Return (x, y) of the center of cell containing provided text 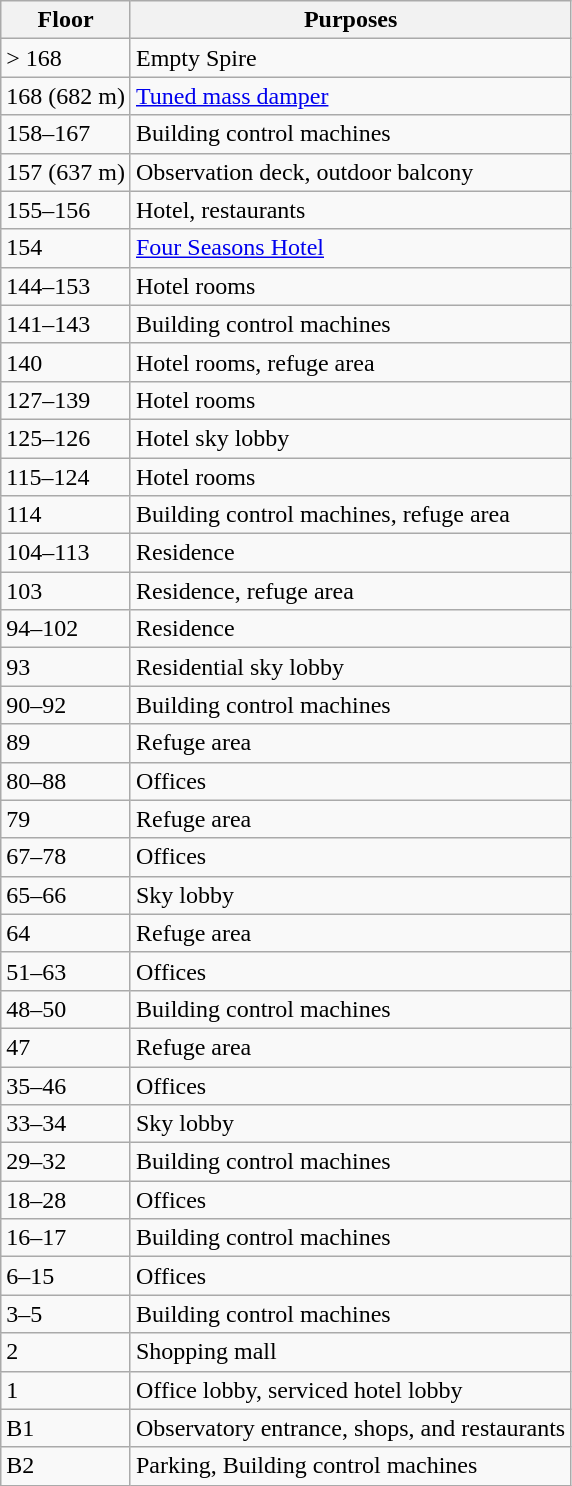
Shopping mall (350, 1352)
2 (66, 1352)
89 (66, 743)
115–124 (66, 477)
Residence, refuge area (350, 591)
Four Seasons Hotel (350, 248)
Building control machines, refuge area (350, 515)
141–143 (66, 324)
80–88 (66, 781)
Residential sky lobby (350, 667)
Office lobby, serviced hotel lobby (350, 1390)
144–153 (66, 286)
94–102 (66, 629)
Tuned mass damper (350, 96)
79 (66, 819)
51–63 (66, 971)
Observatory entrance, shops, and restaurants (350, 1428)
93 (66, 667)
127–139 (66, 400)
90–92 (66, 705)
29–32 (66, 1162)
125–126 (66, 438)
Hotel rooms, refuge area (350, 362)
3–5 (66, 1314)
140 (66, 362)
47 (66, 1047)
Hotel, restaurants (350, 210)
67–78 (66, 857)
157 (637 m) (66, 172)
48–50 (66, 1009)
B2 (66, 1466)
35–46 (66, 1085)
168 (682 m) (66, 96)
1 (66, 1390)
16–17 (66, 1238)
6–15 (66, 1276)
154 (66, 248)
155–156 (66, 210)
103 (66, 591)
Purposes (350, 20)
Hotel sky lobby (350, 438)
Observation deck, outdoor balcony (350, 172)
33–34 (66, 1124)
64 (66, 933)
104–113 (66, 553)
B1 (66, 1428)
18–28 (66, 1200)
Empty Spire (350, 58)
Floor (66, 20)
Parking, Building control machines (350, 1466)
65–66 (66, 895)
> 168 (66, 58)
158–167 (66, 134)
114 (66, 515)
